Scan for the cell matching the given text and deliver its (x, y) coordinate at center. 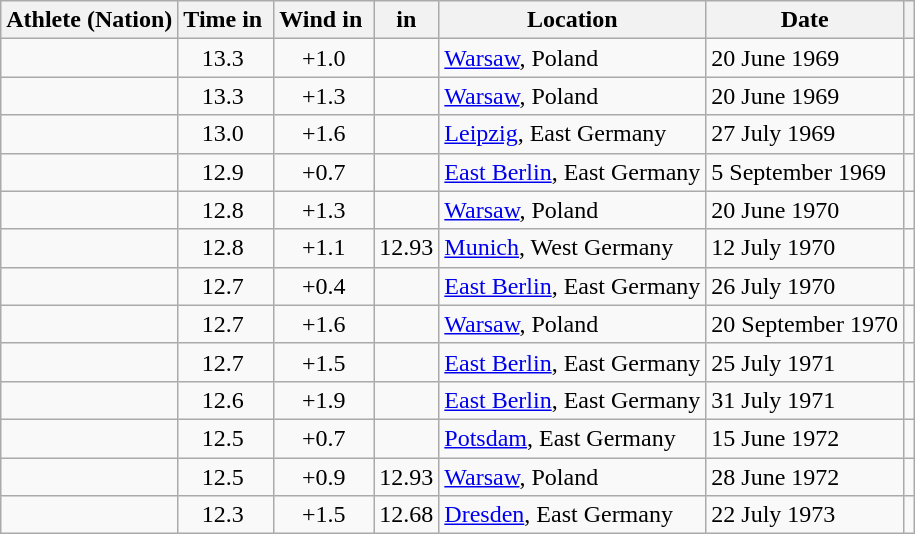
Wind in (324, 20)
12.9 (226, 172)
15 June 1972 (805, 438)
27 July 1969 (805, 134)
12.6 (226, 400)
5 September 1969 (805, 172)
Leipzig, East Germany (572, 134)
25 July 1971 (805, 362)
12 July 1970 (805, 248)
26 July 1970 (805, 286)
+1.1 (324, 248)
+1.0 (324, 58)
+0.9 (324, 477)
31 July 1971 (805, 400)
Location (572, 20)
20 September 1970 (805, 324)
Athlete (Nation) (90, 20)
+1.9 (324, 400)
in (406, 20)
Dresden, East Germany (572, 515)
Potsdam, East Germany (572, 438)
12.3 (226, 515)
28 June 1972 (805, 477)
Time in (226, 20)
Munich, West Germany (572, 248)
+0.4 (324, 286)
Date (805, 20)
12.68 (406, 515)
20 June 1970 (805, 210)
22 July 1973 (805, 515)
13.0 (226, 134)
